From the cell containing the given text, extract its center point as [x, y] coordinate. 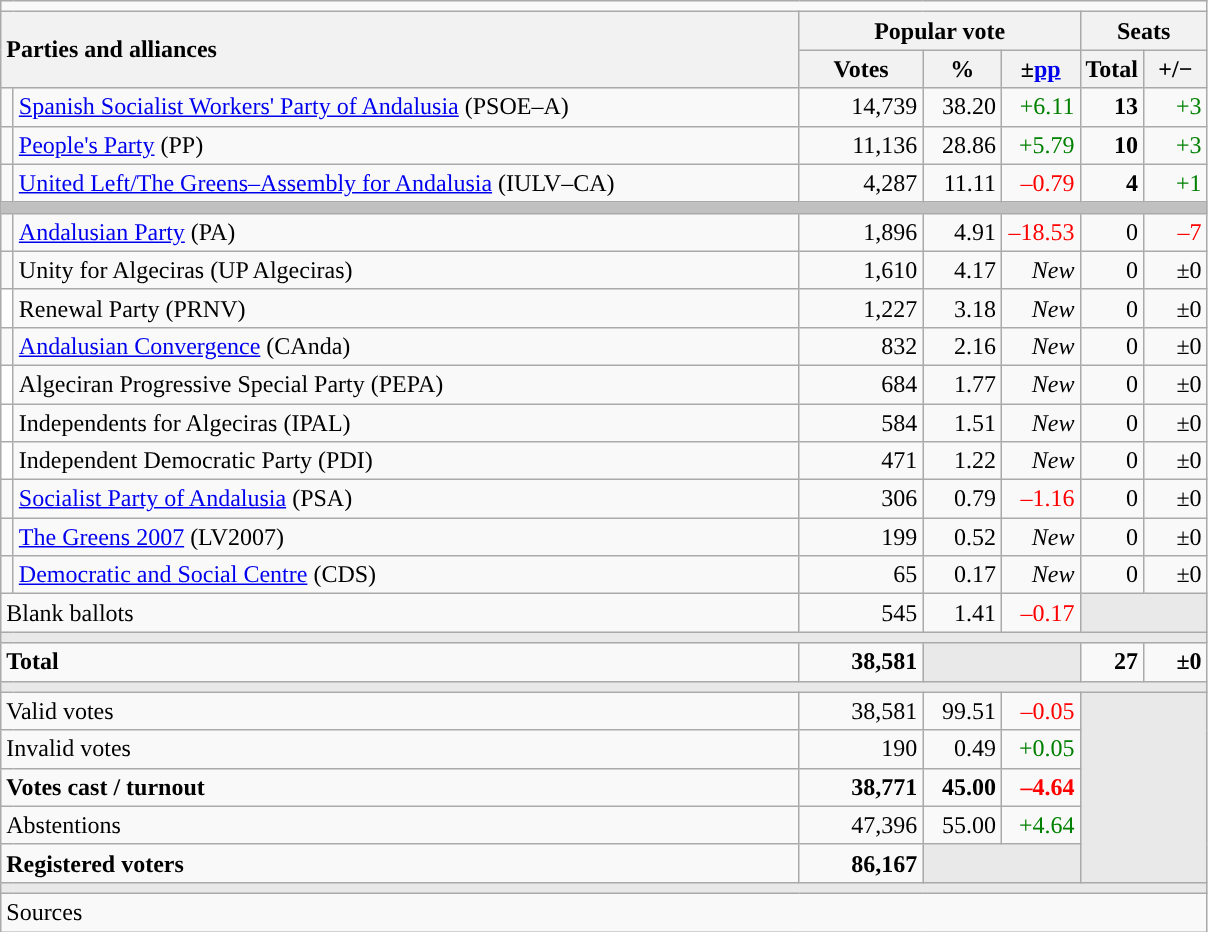
–7 [1176, 232]
584 [861, 423]
99.51 [962, 711]
1.51 [962, 423]
Registered voters [400, 863]
1,610 [861, 270]
–4.64 [1040, 787]
27 [1112, 662]
38,771 [861, 787]
0.49 [962, 749]
% [962, 69]
86,167 [861, 863]
Sources [604, 912]
13 [1112, 107]
Democratic and Social Centre (CDS) [406, 575]
Socialist Party of Andalusia (PSA) [406, 499]
1.41 [962, 613]
55.00 [962, 825]
The Greens 2007 (LV2007) [406, 537]
Algeciran Progressive Special Party (PEPA) [406, 384]
Parties and alliances [400, 50]
Votes [861, 69]
38.20 [962, 107]
Spanish Socialist Workers' Party of Andalusia (PSOE–A) [406, 107]
+0.05 [1040, 749]
+4.64 [1040, 825]
–1.16 [1040, 499]
Andalusian Convergence (CAnda) [406, 346]
Abstentions [400, 825]
1.22 [962, 461]
–0.79 [1040, 183]
+6.11 [1040, 107]
65 [861, 575]
4.91 [962, 232]
1,896 [861, 232]
Unity for Algeciras (UP Algeciras) [406, 270]
Popular vote [940, 31]
10 [1112, 145]
Seats [1144, 31]
0.17 [962, 575]
–0.05 [1040, 711]
+5.79 [1040, 145]
1.77 [962, 384]
Andalusian Party (PA) [406, 232]
199 [861, 537]
832 [861, 346]
306 [861, 499]
684 [861, 384]
0.79 [962, 499]
+1 [1176, 183]
545 [861, 613]
Independents for Algeciras (IPAL) [406, 423]
190 [861, 749]
People's Party (PP) [406, 145]
471 [861, 461]
28.86 [962, 145]
45.00 [962, 787]
Valid votes [400, 711]
Votes cast / turnout [400, 787]
4.17 [962, 270]
Blank ballots [400, 613]
Renewal Party (PRNV) [406, 308]
–18.53 [1040, 232]
1,227 [861, 308]
Independent Democratic Party (PDI) [406, 461]
–0.17 [1040, 613]
2.16 [962, 346]
0.52 [962, 537]
Invalid votes [400, 749]
+/− [1176, 69]
11,136 [861, 145]
4 [1112, 183]
47,396 [861, 825]
14,739 [861, 107]
±pp [1040, 69]
3.18 [962, 308]
11.11 [962, 183]
4,287 [861, 183]
United Left/The Greens–Assembly for Andalusia (IULV–CA) [406, 183]
